Detect which cell encompasses the target text, then output its [X, Y] center coordinate. 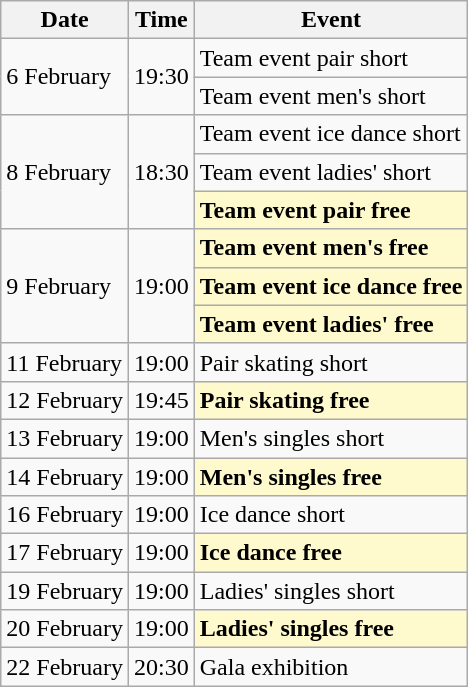
Men's singles short [331, 438]
22 February [65, 667]
19:45 [161, 400]
19 February [65, 591]
6 February [65, 77]
Ladies' singles free [331, 629]
13 February [65, 438]
Team event men's free [331, 248]
Team event ice dance short [331, 134]
19:30 [161, 77]
Team event pair free [331, 210]
Ice dance free [331, 553]
Pair skating free [331, 400]
Ladies' singles short [331, 591]
14 February [65, 477]
20 February [65, 629]
Team event ice dance free [331, 286]
Time [161, 20]
Team event ladies' short [331, 172]
18:30 [161, 172]
Men's singles free [331, 477]
Event [331, 20]
Date [65, 20]
20:30 [161, 667]
Ice dance short [331, 515]
12 February [65, 400]
Team event pair short [331, 58]
Pair skating short [331, 362]
17 February [65, 553]
9 February [65, 286]
Team event ladies' free [331, 324]
Team event men's short [331, 96]
16 February [65, 515]
11 February [65, 362]
Gala exhibition [331, 667]
8 February [65, 172]
